Pinpoint the cell where the given text exists, returning its (X, Y) midpoint coordinate. 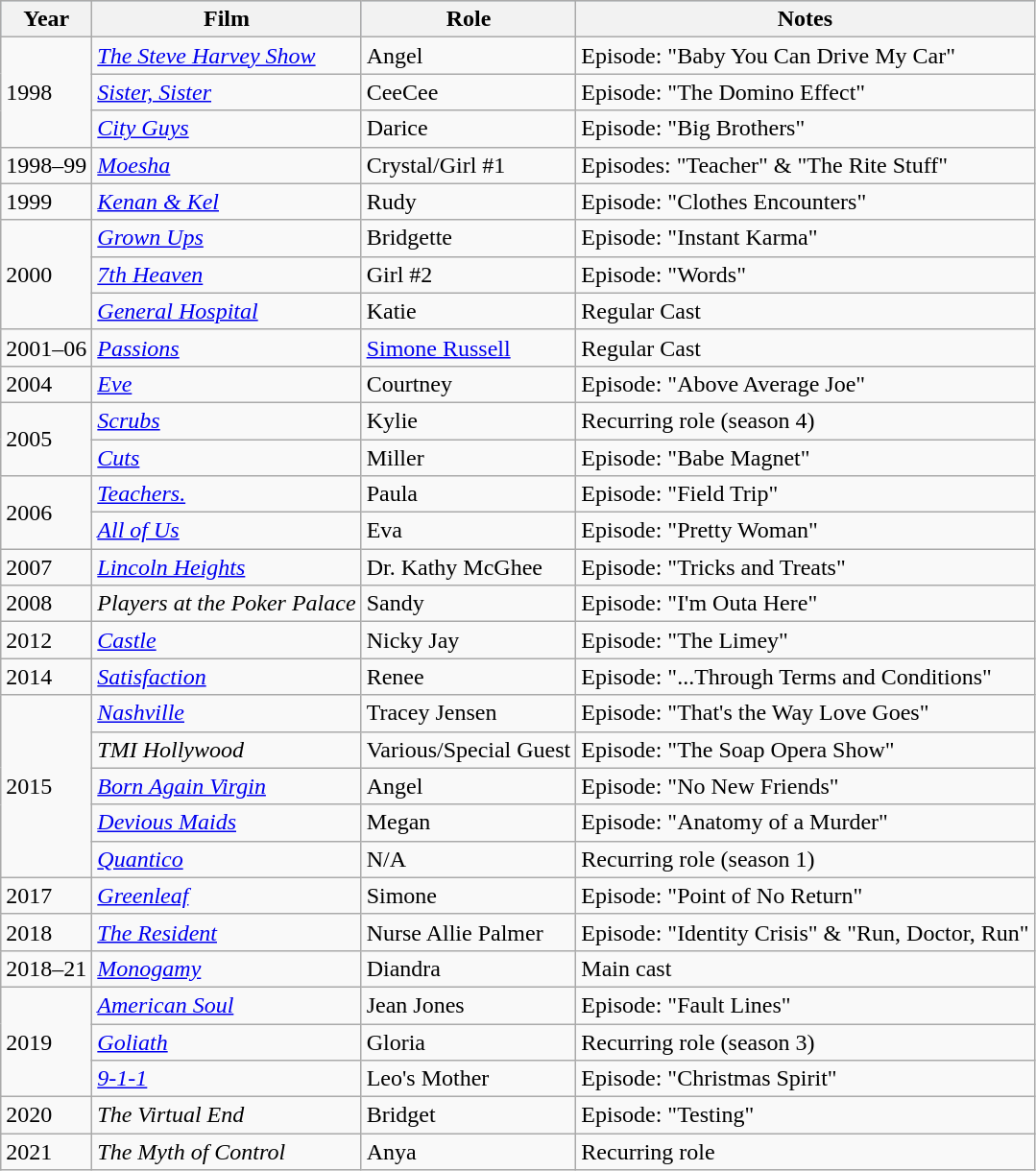
Moesha (227, 165)
Episode: "Above Average Joe" (805, 384)
Year (46, 19)
CeeCee (469, 92)
Episode: "Fault Lines" (805, 1005)
Renee (469, 677)
Gloria (469, 1041)
1999 (46, 202)
Main cast (805, 968)
Recurring role (season 3) (805, 1041)
Nicky Jay (469, 640)
Eve (227, 384)
Dr. Kathy McGhee (469, 567)
Episode: "Words" (805, 275)
Passions (227, 347)
Simone (469, 896)
City Guys (227, 129)
2007 (46, 567)
2004 (46, 384)
The Virtual End (227, 1115)
Castle (227, 640)
Episode: "Clothes Encounters" (805, 202)
Monogamy (227, 968)
Nashville (227, 713)
Film (227, 19)
Episode: "That's the Way Love Goes" (805, 713)
Episode: "The Domino Effect" (805, 92)
2017 (46, 896)
Eva (469, 531)
Episode: "No New Friends" (805, 786)
Girl #2 (469, 275)
Simone Russell (469, 347)
Sister, Sister (227, 92)
Episode: "Instant Karma" (805, 238)
Devious Maids (227, 823)
7th Heaven (227, 275)
The Resident (227, 932)
American Soul (227, 1005)
Leo's Mother (469, 1079)
Diandra (469, 968)
Episode: "Tricks and Treats" (805, 567)
TMI Hollywood (227, 750)
Episode: "Christmas Spirit" (805, 1079)
1998–99 (46, 165)
Kylie (469, 420)
1998 (46, 92)
Jean Jones (469, 1005)
Episode: "Testing" (805, 1115)
The Myth of Control (227, 1152)
Goliath (227, 1041)
Recurring role (season 4) (805, 420)
The Steve Harvey Show (227, 56)
2021 (46, 1152)
Episode: "Anatomy of a Murder" (805, 823)
2005 (46, 439)
Episode: "Identity Crisis" & "Run, Doctor, Run" (805, 932)
Episode: "Babe Magnet" (805, 458)
Players at the Poker Palace (227, 604)
Miller (469, 458)
2018–21 (46, 968)
Episode: "Baby You Can Drive My Car" (805, 56)
Satisfaction (227, 677)
Episode: "The Soap Opera Show" (805, 750)
Anya (469, 1152)
Greenleaf (227, 896)
2008 (46, 604)
Lincoln Heights (227, 567)
Bridgette (469, 238)
9-1-1 (227, 1079)
2015 (46, 786)
Episode: "I'm Outa Here" (805, 604)
Crystal/Girl #1 (469, 165)
2000 (46, 275)
N/A (469, 859)
Episodes: "Teacher" & "The Rite Stuff" (805, 165)
General Hospital (227, 311)
Rudy (469, 202)
Darice (469, 129)
Sandy (469, 604)
Bridget (469, 1115)
Scrubs (227, 420)
Katie (469, 311)
Born Again Virgin (227, 786)
Quantico (227, 859)
Episode: "...Through Terms and Conditions" (805, 677)
Various/Special Guest (469, 750)
Cuts (227, 458)
Tracey Jensen (469, 713)
2020 (46, 1115)
Kenan & Kel (227, 202)
Episode: "Point of No Return" (805, 896)
Notes (805, 19)
Recurring role (805, 1152)
Episode: "Field Trip" (805, 494)
Recurring role (season 1) (805, 859)
Role (469, 19)
All of Us (227, 531)
Teachers. (227, 494)
Episode: "Big Brothers" (805, 129)
2012 (46, 640)
2014 (46, 677)
Paula (469, 494)
Episode: "Pretty Woman" (805, 531)
2001–06 (46, 347)
Nurse Allie Palmer (469, 932)
Grown Ups (227, 238)
Courtney (469, 384)
Episode: "The Limey" (805, 640)
2018 (46, 932)
2019 (46, 1041)
Megan (469, 823)
2006 (46, 513)
